Extract the [X, Y] coordinate from the center of the cell holding the provided text.  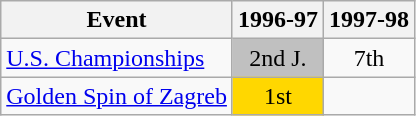
U.S. Championships [117, 58]
2nd J. [278, 58]
1996-97 [278, 20]
Event [117, 20]
1997-98 [368, 20]
7th [368, 58]
Golden Spin of Zagreb [117, 96]
1st [278, 96]
